Detect which cell encompasses the target text, then output its [X, Y] center coordinate. 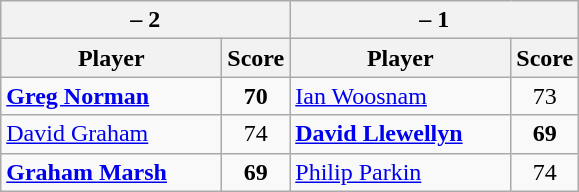
70 [256, 96]
David Llewellyn [400, 134]
– 1 [434, 20]
David Graham [112, 134]
Graham Marsh [112, 172]
– 2 [146, 20]
73 [545, 96]
Ian Woosnam [400, 96]
Greg Norman [112, 96]
Philip Parkin [400, 172]
